Capture the cell that displays the provided text and extract its [X, Y] central coordinate. 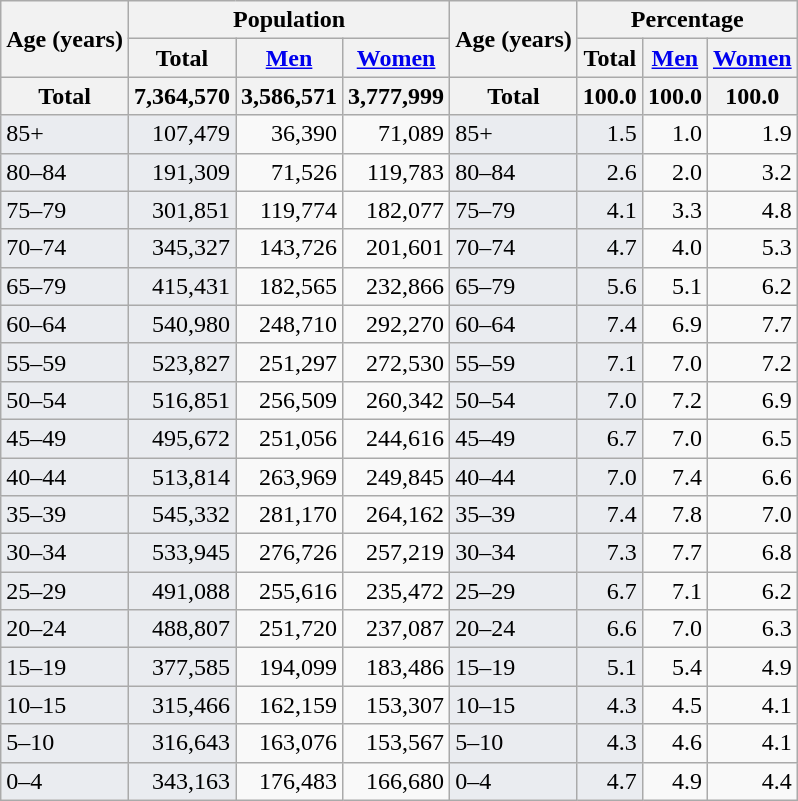
163,076 [290, 743]
260,342 [396, 400]
255,616 [290, 591]
491,088 [182, 591]
377,585 [182, 667]
1.9 [752, 134]
316,643 [182, 743]
7,364,570 [182, 96]
3,586,571 [290, 96]
119,783 [396, 172]
166,680 [396, 781]
301,851 [182, 210]
71,526 [290, 172]
7.3 [610, 553]
251,056 [290, 438]
183,486 [396, 667]
2.0 [674, 172]
251,297 [290, 362]
194,099 [290, 667]
533,945 [182, 553]
540,980 [182, 324]
545,332 [182, 515]
4.5 [674, 705]
248,710 [290, 324]
4.8 [752, 210]
182,565 [290, 286]
415,431 [182, 286]
1.0 [674, 134]
237,087 [396, 629]
182,077 [396, 210]
251,720 [290, 629]
315,466 [182, 705]
153,307 [396, 705]
71,089 [396, 134]
523,827 [182, 362]
256,509 [290, 400]
107,479 [182, 134]
191,309 [182, 172]
232,866 [396, 286]
7.8 [674, 515]
176,483 [290, 781]
281,170 [290, 515]
6.8 [752, 553]
343,163 [182, 781]
153,567 [396, 743]
276,726 [290, 553]
201,601 [396, 248]
5.3 [752, 248]
292,270 [396, 324]
Percentage [687, 20]
5.4 [674, 667]
4.4 [752, 781]
1.5 [610, 134]
5.6 [610, 286]
36,390 [290, 134]
495,672 [182, 438]
516,851 [182, 400]
235,472 [396, 591]
3.2 [752, 172]
488,807 [182, 629]
263,969 [290, 477]
4.0 [674, 248]
6.5 [752, 438]
Population [288, 20]
143,726 [290, 248]
4.6 [674, 743]
3,777,999 [396, 96]
6.3 [752, 629]
513,814 [182, 477]
272,530 [396, 362]
264,162 [396, 515]
257,219 [396, 553]
3.3 [674, 210]
244,616 [396, 438]
119,774 [290, 210]
249,845 [396, 477]
345,327 [182, 248]
162,159 [290, 705]
2.6 [610, 172]
